Locate the cell with the specified text and output its (x, y) center coordinate. 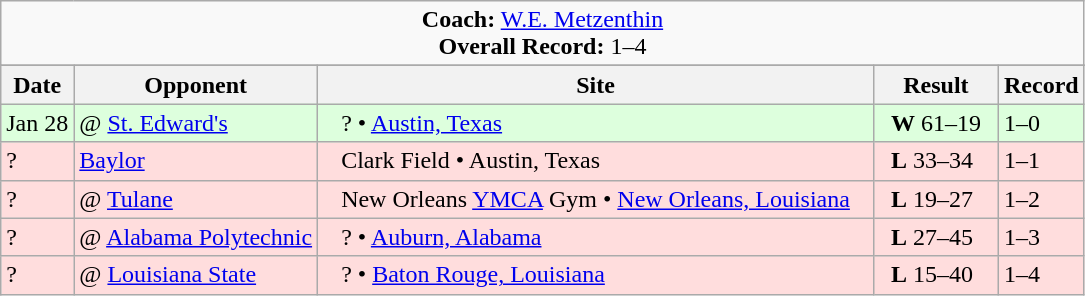
Site (596, 85)
Date (38, 85)
Record (1041, 85)
Clark Field • Austin, Texas (596, 161)
@ Alabama Polytechnic (196, 237)
Baylor (196, 161)
@ Tulane (196, 199)
@ Louisiana State (196, 275)
1–2 (1041, 199)
? • Austin, Texas (596, 123)
W 61–19 (936, 123)
L 33–34 (936, 161)
Jan 28 (38, 123)
1–1 (1041, 161)
@ St. Edward's (196, 123)
? • Auburn, Alabama (596, 237)
1–3 (1041, 237)
L 27–45 (936, 237)
L 15–40 (936, 275)
L 19–27 (936, 199)
Opponent (196, 85)
1–0 (1041, 123)
Coach: W.E. MetzenthinOverall Record: 1–4 (542, 34)
? • Baton Rouge, Louisiana (596, 275)
1–4 (1041, 275)
New Orleans YMCA Gym • New Orleans, Louisiana (596, 199)
Result (936, 85)
